For the text-containing cell, return its midpoint in (x, y) coordinate format. 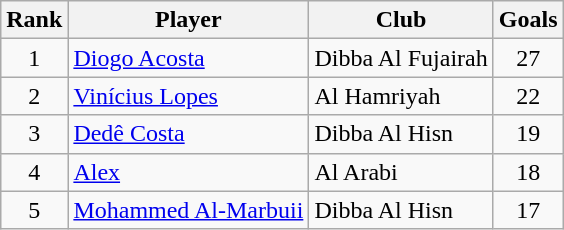
Rank (34, 20)
Club (401, 20)
Vinícius Lopes (188, 96)
4 (34, 172)
Alex (188, 172)
27 (528, 58)
19 (528, 134)
Player (188, 20)
2 (34, 96)
Mohammed Al-Marbuii (188, 210)
18 (528, 172)
Dibba Al Fujairah (401, 58)
Goals (528, 20)
Al Hamriyah (401, 96)
1 (34, 58)
Dedê Costa (188, 134)
Diogo Acosta (188, 58)
3 (34, 134)
5 (34, 210)
17 (528, 210)
22 (528, 96)
Al Arabi (401, 172)
